From the cell containing the given text, extract its center point as [x, y] coordinate. 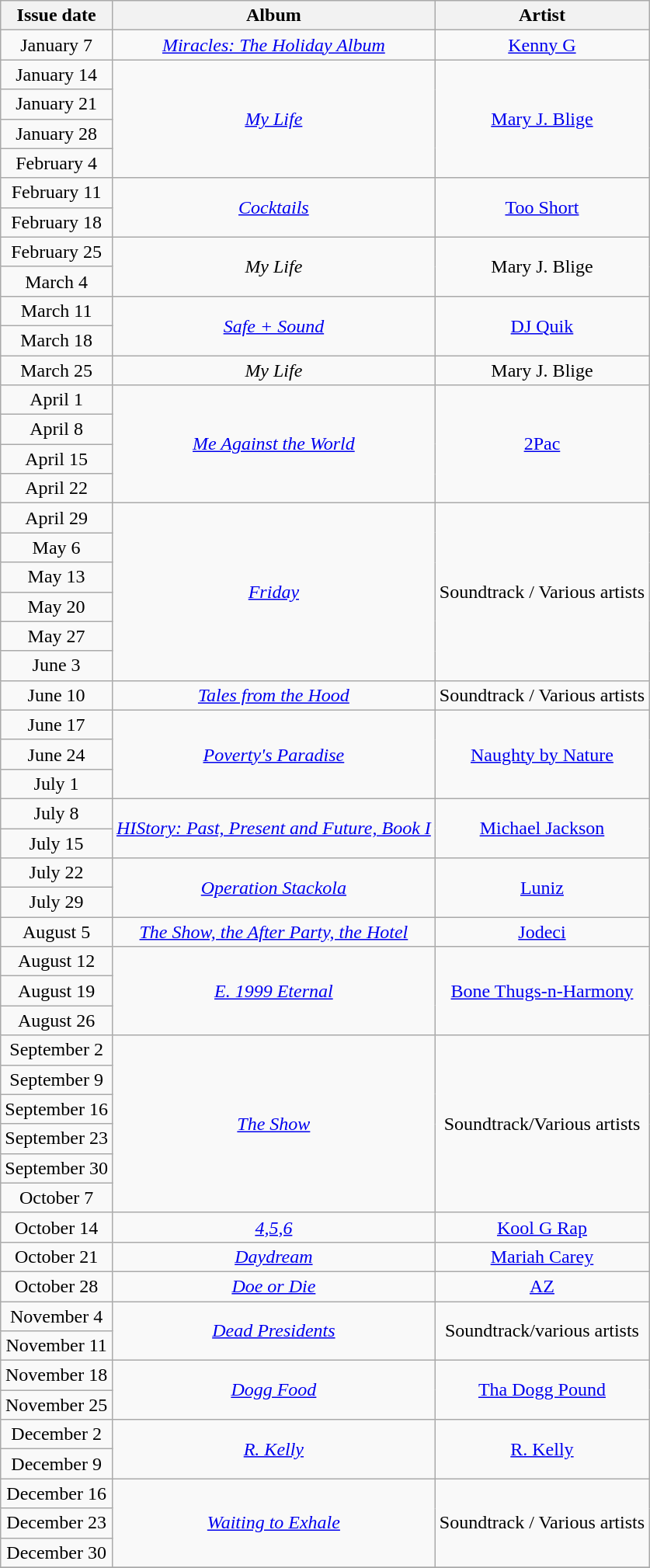
January 14 [57, 75]
March 11 [57, 311]
Waiting to Exhale [273, 1523]
April 22 [57, 488]
Naughty by Nature [542, 754]
May 20 [57, 607]
June 17 [57, 725]
Tales from the Hood [273, 695]
March 18 [57, 340]
June 3 [57, 666]
May 27 [57, 636]
April 8 [57, 429]
December 23 [57, 1523]
August 5 [57, 932]
October 14 [57, 1227]
September 9 [57, 1080]
Cocktails [273, 207]
Me Against the World [273, 444]
April 1 [57, 400]
Operation Stackola [273, 888]
Dead Presidents [273, 1331]
October 7 [57, 1198]
April 29 [57, 518]
Safe + Sound [273, 325]
August 26 [57, 1020]
November 18 [57, 1375]
Bone Thugs-n-Harmony [542, 991]
Dogg Food [273, 1390]
Daydream [273, 1257]
E. 1999 Eternal [273, 991]
September 30 [57, 1168]
September 2 [57, 1050]
Poverty's Paradise [273, 754]
Issue date [57, 16]
Mariah Carey [542, 1257]
September 16 [57, 1109]
June 10 [57, 695]
2Pac [542, 444]
January 21 [57, 104]
June 24 [57, 754]
May 13 [57, 577]
December 16 [57, 1493]
The Show, the After Party, the Hotel [273, 932]
May 6 [57, 548]
Doe or Die [273, 1286]
December 30 [57, 1552]
Soundtrack/various artists [542, 1331]
February 4 [57, 163]
January 28 [57, 134]
July 29 [57, 902]
Artist [542, 16]
July 22 [57, 873]
October 21 [57, 1257]
January 7 [57, 45]
Album [273, 16]
Jodeci [542, 932]
4,5,6 [273, 1227]
Tha Dogg Pound [542, 1390]
Friday [273, 592]
August 19 [57, 991]
September 23 [57, 1139]
AZ [542, 1286]
February 25 [57, 252]
February 11 [57, 193]
November 4 [57, 1316]
April 15 [57, 459]
December 9 [57, 1464]
Michael Jackson [542, 828]
February 18 [57, 222]
Miracles: The Holiday Album [273, 45]
July 1 [57, 784]
HIStory: Past, Present and Future, Book I [273, 828]
The Show [273, 1124]
November 11 [57, 1346]
July 15 [57, 843]
Too Short [542, 207]
November 25 [57, 1405]
Soundtrack/Various artists [542, 1124]
March 25 [57, 370]
July 8 [57, 813]
DJ Quik [542, 325]
August 12 [57, 961]
March 4 [57, 281]
Luniz [542, 888]
Kool G Rap [542, 1227]
October 28 [57, 1286]
December 2 [57, 1434]
Kenny G [542, 45]
